Identify which cell holds the provided text, then report its (x, y) central coordinate. 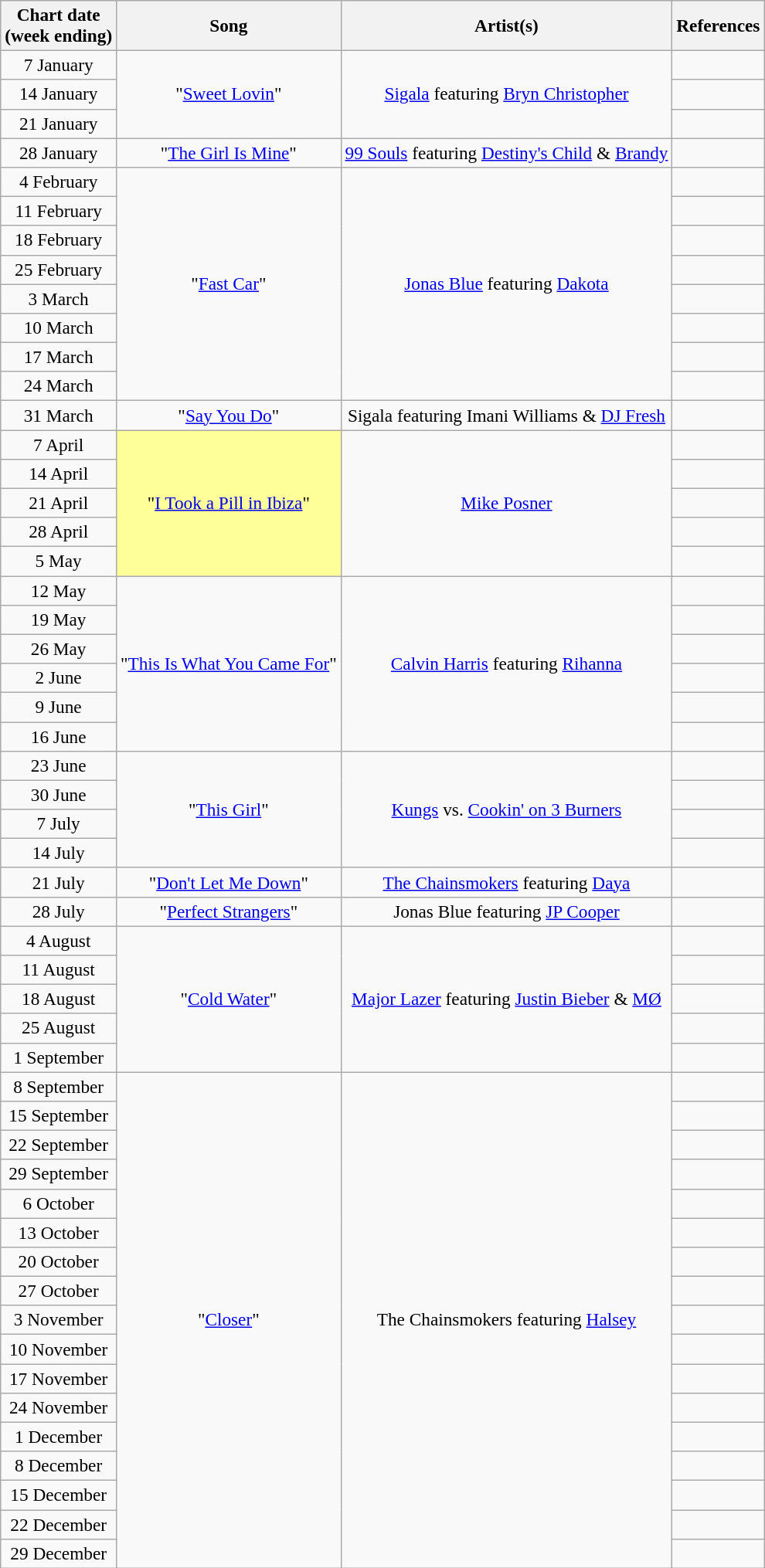
25 February (59, 270)
29 December (59, 1553)
27 October (59, 1291)
99 Souls featuring Destiny's Child & Brandy (507, 152)
17 March (59, 357)
24 November (59, 1407)
18 August (59, 999)
Kungs vs. Cookin' on 3 Burners (507, 809)
7 January (59, 65)
Calvin Harris featuring Rihanna (507, 663)
14 April (59, 473)
18 February (59, 240)
31 March (59, 415)
Jonas Blue featuring Dakota (507, 283)
2 June (59, 677)
3 November (59, 1320)
Song (229, 25)
Artist(s) (507, 25)
Sigala featuring Bryn Christopher (507, 94)
3 March (59, 298)
1 September (59, 1057)
"Cold Water" (229, 998)
22 September (59, 1145)
5 May (59, 561)
15 September (59, 1115)
6 October (59, 1203)
8 September (59, 1086)
29 September (59, 1174)
"I Took a Pill in Ibiza" (229, 502)
Sigala featuring Imani Williams & DJ Fresh (507, 415)
"Don't Let Me Down" (229, 882)
21 January (59, 124)
"Say You Do" (229, 415)
"This Girl" (229, 809)
23 June (59, 765)
7 July (59, 823)
28 April (59, 532)
The Chainsmokers featuring Halsey (507, 1319)
7 April (59, 444)
"The Girl Is Mine" (229, 152)
21 April (59, 503)
30 June (59, 795)
10 March (59, 328)
15 December (59, 1495)
8 December (59, 1466)
20 October (59, 1261)
24 March (59, 386)
25 August (59, 1028)
26 May (59, 649)
Major Lazer featuring Justin Bieber & MØ (507, 998)
"Closer" (229, 1319)
13 October (59, 1232)
References (719, 25)
"Perfect Strangers" (229, 911)
12 May (59, 590)
11 August (59, 969)
Jonas Blue featuring JP Cooper (507, 911)
"This Is What You Came For" (229, 663)
14 January (59, 94)
Mike Posner (507, 502)
28 July (59, 911)
4 August (59, 940)
Chart date(week ending) (59, 25)
4 February (59, 182)
22 December (59, 1524)
1 December (59, 1437)
17 November (59, 1378)
10 November (59, 1349)
19 May (59, 619)
The Chainsmokers featuring Daya (507, 882)
"Fast Car" (229, 283)
28 January (59, 152)
11 February (59, 211)
21 July (59, 882)
14 July (59, 853)
"Sweet Lovin" (229, 94)
9 June (59, 707)
16 June (59, 736)
